Output the [x, y] coordinate of the center of the cell containing the given text.  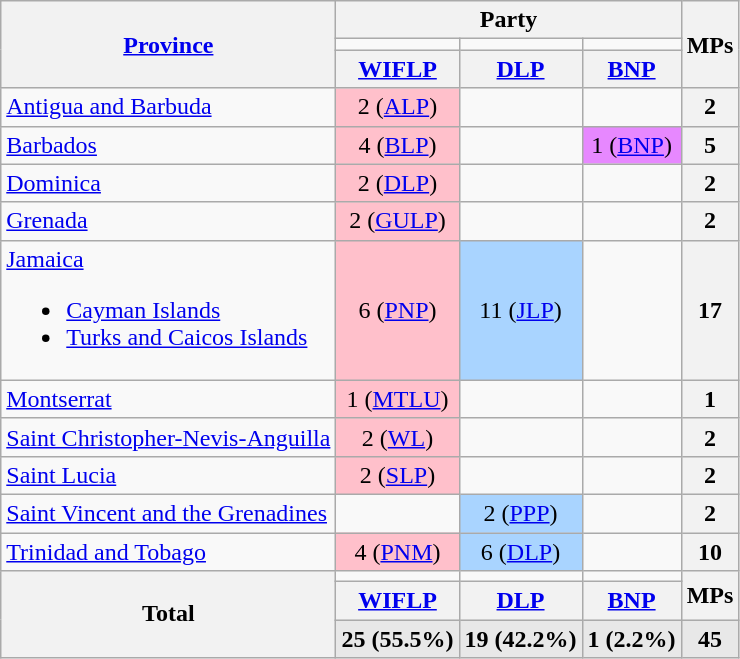
6 (DLP) [520, 551]
Saint Vincent and the Grenadines [168, 513]
5 [710, 145]
1 [710, 399]
2 (DLP) [398, 183]
6 (PNP) [398, 310]
4 (BLP) [398, 145]
4 (PNM) [398, 551]
Antigua and Barbuda [168, 107]
19 (42.2%) [520, 639]
2 (GULP) [398, 221]
45 [710, 639]
Saint Christopher-Nevis-Anguilla [168, 437]
2 (WL) [398, 437]
2 (SLP) [398, 475]
Dominica [168, 183]
11 (JLP) [520, 310]
Province [168, 44]
Trinidad and Tobago [168, 551]
Saint Lucia [168, 475]
Barbados [168, 145]
Party [508, 20]
Grenada [168, 221]
2 (ALP) [398, 107]
1 (BNP) [632, 145]
10 [710, 551]
1 (2.2%) [632, 639]
25 (55.5%) [398, 639]
Jamaica Cayman Islands Turks and Caicos Islands [168, 310]
17 [710, 310]
1 (MTLU) [398, 399]
2 (PPP) [520, 513]
Montserrat [168, 399]
Total [168, 614]
